Pinpoint the cell where the given text exists, returning its (x, y) midpoint coordinate. 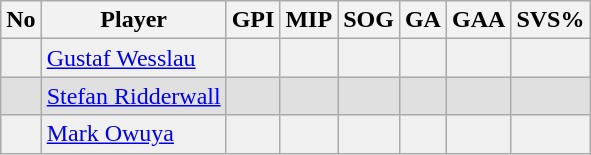
Stefan Ridderwall (134, 96)
SOG (369, 20)
Mark Owuya (134, 134)
GPI (253, 20)
Player (134, 20)
GAA (478, 20)
MIP (309, 20)
No (21, 20)
SVS% (550, 20)
GA (422, 20)
Gustaf Wesslau (134, 58)
